Provide the (x, y) coordinate of the cell's center where the given text is located.  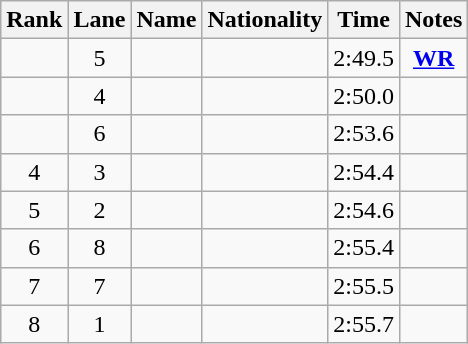
2:55.4 (364, 248)
2:53.6 (364, 134)
Time (364, 20)
2:50.0 (364, 96)
2:54.6 (364, 210)
2:55.5 (364, 286)
1 (100, 324)
Name (166, 20)
2 (100, 210)
Nationality (265, 20)
Lane (100, 20)
Rank (34, 20)
3 (100, 172)
2:55.7 (364, 324)
2:54.4 (364, 172)
WR (433, 58)
Notes (433, 20)
2:49.5 (364, 58)
